Provide the [X, Y] coordinate of the cell's center where the given text is located.  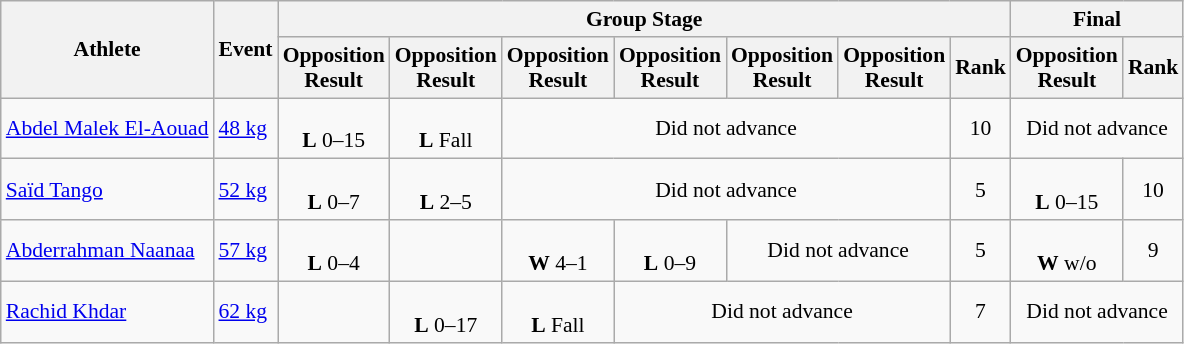
Group Stage [644, 19]
9 [1154, 250]
52 kg [245, 190]
Rachid Khdar [108, 312]
Saïd Tango [108, 190]
57 kg [245, 250]
L 0–9 [670, 250]
Abdel Malek El-Aouad [108, 128]
Athlete [108, 50]
Abderrahman Naanaa [108, 250]
Final [1098, 19]
L 2–5 [446, 190]
7 [980, 312]
Event [245, 50]
48 kg [245, 128]
62 kg [245, 312]
W w/o [1067, 250]
L 0–17 [446, 312]
L 0–4 [334, 250]
W 4–1 [558, 250]
L 0–7 [334, 190]
